Determine the [x, y] coordinate at the center of the cell enclosing the given text.  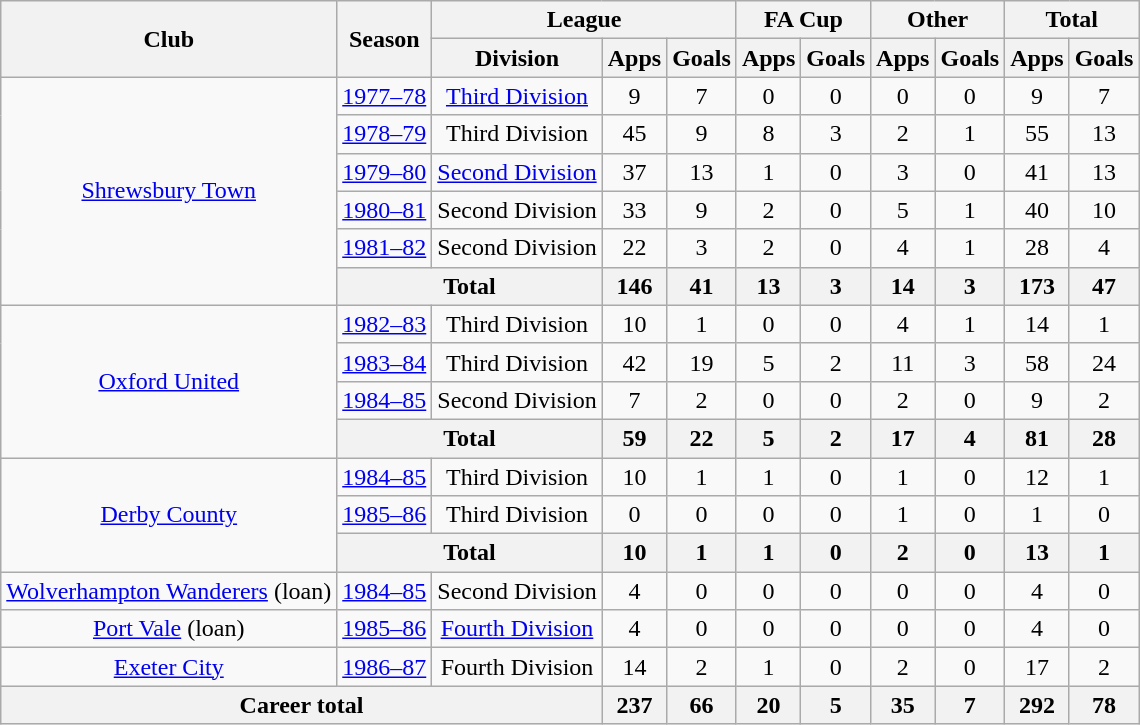
League [584, 20]
292 [1037, 705]
1977–78 [384, 96]
1979–80 [384, 172]
Wolverhampton Wanderers (loan) [169, 591]
8 [768, 134]
173 [1037, 286]
40 [1037, 210]
11 [903, 362]
146 [634, 286]
20 [768, 705]
1982–83 [384, 324]
35 [903, 705]
78 [1104, 705]
Derby County [169, 515]
Exeter City [169, 667]
47 [1104, 286]
Club [169, 39]
FA Cup [803, 20]
42 [634, 362]
66 [702, 705]
12 [1037, 477]
1981–82 [384, 248]
58 [1037, 362]
Oxford United [169, 381]
Career total [302, 705]
37 [634, 172]
1986–87 [384, 667]
59 [634, 438]
237 [634, 705]
Division [517, 58]
55 [1037, 134]
19 [702, 362]
81 [1037, 438]
45 [634, 134]
24 [1104, 362]
33 [634, 210]
Port Vale (loan) [169, 629]
1983–84 [384, 362]
1978–79 [384, 134]
Season [384, 39]
1980–81 [384, 210]
Other [938, 20]
Shrewsbury Town [169, 191]
